Pinpoint the cell where the given text exists, returning its [X, Y] midpoint coordinate. 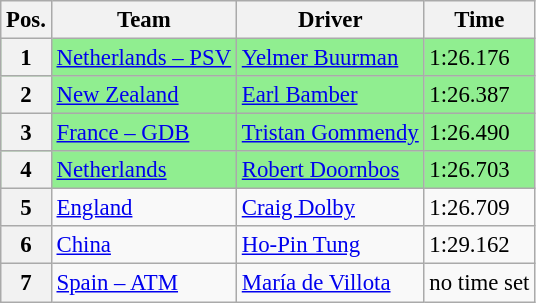
Craig Dolby [330, 208]
Earl Bamber [330, 95]
7 [26, 283]
Netherlands [144, 170]
Time [480, 20]
New Zealand [144, 95]
5 [26, 208]
2 [26, 95]
Driver [330, 20]
Ho-Pin Tung [330, 245]
1:29.162 [480, 245]
England [144, 208]
6 [26, 245]
1:26.709 [480, 208]
Yelmer Buurman [330, 58]
1:26.176 [480, 58]
Robert Doornbos [330, 170]
3 [26, 133]
Netherlands – PSV [144, 58]
1 [26, 58]
4 [26, 170]
Tristan Gommendy [330, 133]
China [144, 245]
1:26.490 [480, 133]
1:26.703 [480, 170]
María de Villota [330, 283]
Team [144, 20]
Pos. [26, 20]
no time set [480, 283]
France – GDB [144, 133]
Spain – ATM [144, 283]
1:26.387 [480, 95]
